Identify which cell holds the provided text, then report its [X, Y] central coordinate. 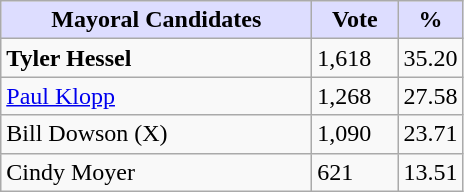
621 [355, 172]
23.71 [430, 134]
1,090 [355, 134]
35.20 [430, 58]
Mayoral Candidates [156, 20]
Cindy Moyer [156, 172]
27.58 [430, 96]
Vote [355, 20]
1,268 [355, 96]
1,618 [355, 58]
% [430, 20]
13.51 [430, 172]
Bill Dowson (X) [156, 134]
Tyler Hessel [156, 58]
Paul Klopp [156, 96]
